Scan for the cell matching the given text and deliver its [x, y] coordinate at center. 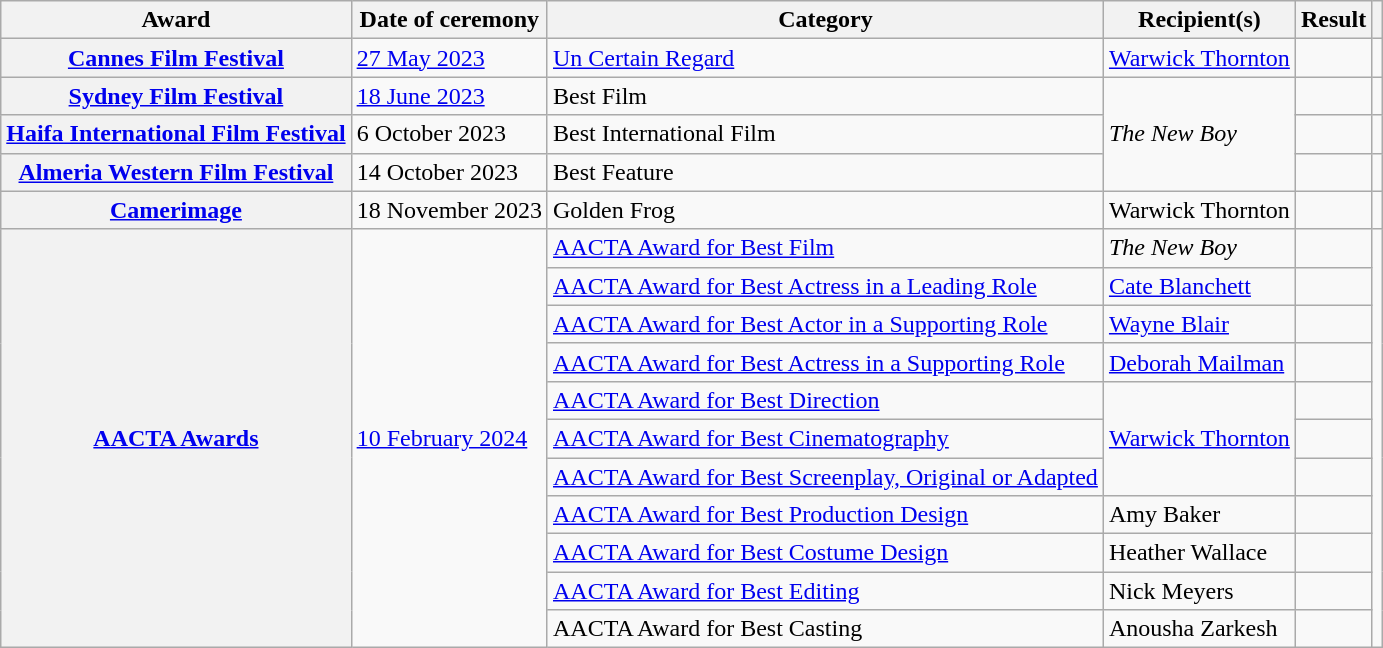
AACTA Award for Best Screenplay, Original or Adapted [825, 477]
Cate Blanchett [1199, 286]
Award [176, 20]
Almeria Western Film Festival [176, 172]
Camerimage [176, 210]
18 November 2023 [449, 210]
AACTA Award for Best Actress in a Leading Role [825, 286]
Recipient(s) [1199, 20]
AACTA Awards [176, 438]
10 February 2024 [449, 438]
AACTA Award for Best Actor in a Supporting Role [825, 324]
18 June 2023 [449, 96]
Deborah Mailman [1199, 362]
Result [1333, 20]
AACTA Award for Best Costume Design [825, 553]
Un Certain Regard [825, 58]
Anousha Zarkesh [1199, 629]
AACTA Award for Best Casting [825, 629]
AACTA Award for Best Cinematography [825, 438]
Sydney Film Festival [176, 96]
AACTA Award for Best Direction [825, 400]
14 October 2023 [449, 172]
Category [825, 20]
Best Feature [825, 172]
Wayne Blair [1199, 324]
Amy Baker [1199, 515]
Haifa International Film Festival [176, 134]
Best International Film [825, 134]
AACTA Award for Best Production Design [825, 515]
Golden Frog [825, 210]
Best Film [825, 96]
AACTA Award for Best Film [825, 248]
AACTA Award for Best Actress in a Supporting Role [825, 362]
Nick Meyers [1199, 591]
AACTA Award for Best Editing [825, 591]
Cannes Film Festival [176, 58]
Heather Wallace [1199, 553]
27 May 2023 [449, 58]
Date of ceremony [449, 20]
6 October 2023 [449, 134]
